From the cell containing the given text, extract its center point as [X, Y] coordinate. 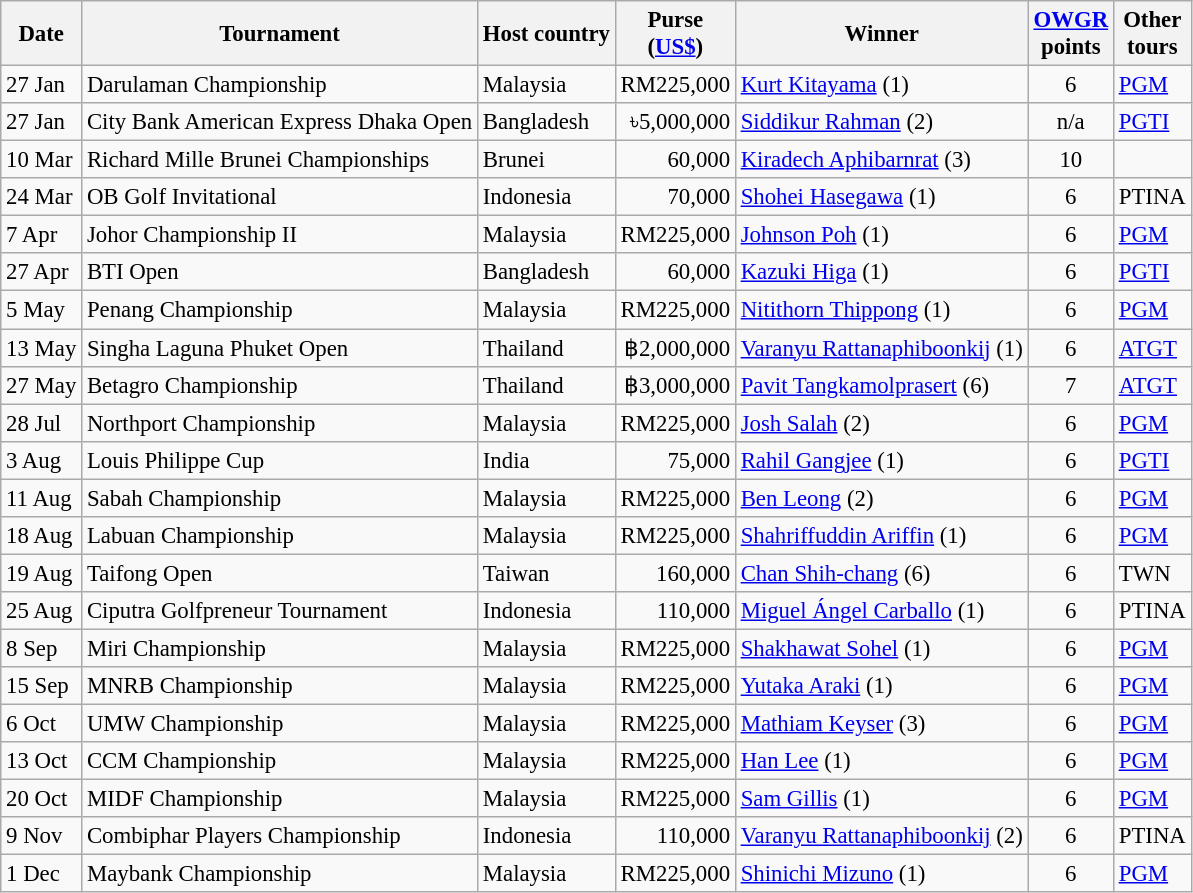
Sam Gillis (1) [882, 799]
Han Lee (1) [882, 761]
Pavit Tangkamolprasert (6) [882, 385]
n/a [1070, 122]
Taifong Open [280, 573]
Varanyu Rattanaphiboonkij (2) [882, 836]
Shohei Hasegawa (1) [882, 197]
Chan Shih-chang (6) [882, 573]
10 Mar [42, 160]
Siddikur Rahman (2) [882, 122]
6 Oct [42, 724]
OWGRpoints [1070, 34]
Varanyu Rattanaphiboonkij (1) [882, 348]
70,000 [675, 197]
7 Apr [42, 235]
Darulaman Championship [280, 85]
8 Sep [42, 648]
฿3,000,000 [675, 385]
10 [1070, 160]
Singha Laguna Phuket Open [280, 348]
TWN [1152, 573]
Ciputra Golfpreneur Tournament [280, 611]
Johor Championship II [280, 235]
Miri Championship [280, 648]
Combiphar Players Championship [280, 836]
Richard Mille Brunei Championships [280, 160]
3 Aug [42, 460]
18 Aug [42, 536]
৳5,000,000 [675, 122]
13 May [42, 348]
Purse(US$) [675, 34]
Nitithorn Thippong (1) [882, 310]
BTI Open [280, 273]
Penang Championship [280, 310]
Shinichi Mizuno (1) [882, 874]
19 Aug [42, 573]
Sabah Championship [280, 498]
Brunei [546, 160]
Othertours [1152, 34]
28 Jul [42, 423]
7 [1070, 385]
Ben Leong (2) [882, 498]
Rahil Gangjee (1) [882, 460]
Johnson Poh (1) [882, 235]
160,000 [675, 573]
Labuan Championship [280, 536]
Kurt Kitayama (1) [882, 85]
Host country [546, 34]
Kiradech Aphibarnrat (3) [882, 160]
City Bank American Express Dhaka Open [280, 122]
11 Aug [42, 498]
Kazuki Higa (1) [882, 273]
Miguel Ángel Carballo (1) [882, 611]
Yutaka Araki (1) [882, 686]
25 Aug [42, 611]
Betagro Championship [280, 385]
1 Dec [42, 874]
9 Nov [42, 836]
27 Apr [42, 273]
75,000 [675, 460]
Josh Salah (2) [882, 423]
Mathiam Keyser (3) [882, 724]
Tournament [280, 34]
Shakhawat Sohel (1) [882, 648]
24 Mar [42, 197]
Louis Philippe Cup [280, 460]
CCM Championship [280, 761]
5 May [42, 310]
฿2,000,000 [675, 348]
Date [42, 34]
27 May [42, 385]
UMW Championship [280, 724]
Taiwan [546, 573]
15 Sep [42, 686]
OB Golf Invitational [280, 197]
India [546, 460]
Maybank Championship [280, 874]
MIDF Championship [280, 799]
Shahriffuddin Ariffin (1) [882, 536]
MNRB Championship [280, 686]
Northport Championship [280, 423]
Winner [882, 34]
13 Oct [42, 761]
20 Oct [42, 799]
